Return the (X, Y) coordinate for the center point of the cell that contains the specified text.  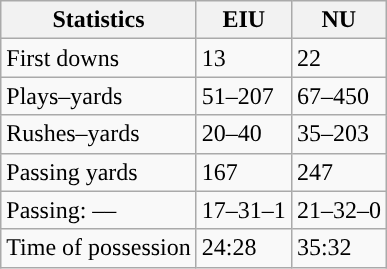
51–207 (244, 96)
67–450 (338, 96)
Plays–yards (99, 96)
35–203 (338, 134)
247 (338, 172)
35:32 (338, 248)
20–40 (244, 134)
21–32–0 (338, 210)
24:28 (244, 248)
Passing: –– (99, 210)
17–31–1 (244, 210)
Statistics (99, 20)
Passing yards (99, 172)
22 (338, 58)
Rushes–yards (99, 134)
167 (244, 172)
NU (338, 20)
First downs (99, 58)
13 (244, 58)
Time of possession (99, 248)
EIU (244, 20)
